Determine the [x, y] coordinate at the center of the cell enclosing the given text.  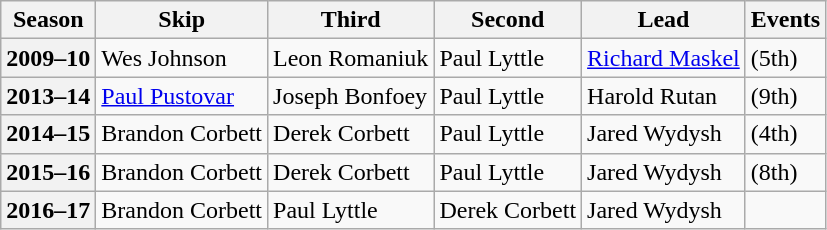
Leon Romaniuk [351, 58]
(4th) [785, 134]
2009–10 [48, 58]
2016–17 [48, 210]
Third [351, 20]
2014–15 [48, 134]
(5th) [785, 58]
Events [785, 20]
Season [48, 20]
(9th) [785, 96]
Wes Johnson [182, 58]
Harold Rutan [664, 96]
Skip [182, 20]
2013–14 [48, 96]
Paul Pustovar [182, 96]
Second [508, 20]
(8th) [785, 172]
Lead [664, 20]
2015–16 [48, 172]
Joseph Bonfoey [351, 96]
Richard Maskel [664, 58]
